Capture the cell that displays the provided text and extract its [x, y] central coordinate. 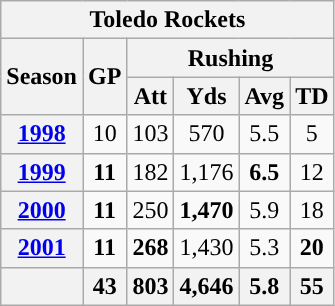
4,646 [206, 286]
20 [312, 248]
570 [206, 134]
TD [312, 96]
Season [42, 77]
5.8 [264, 286]
GP [104, 77]
Avg [264, 96]
18 [312, 210]
Yds [206, 96]
1,430 [206, 248]
2000 [42, 210]
1,470 [206, 210]
5.5 [264, 134]
250 [150, 210]
5.9 [264, 210]
43 [104, 286]
Rushing [230, 58]
6.5 [264, 172]
268 [150, 248]
2001 [42, 248]
5.3 [264, 248]
Toledo Rockets [168, 20]
12 [312, 172]
1999 [42, 172]
5 [312, 134]
1,176 [206, 172]
55 [312, 286]
1998 [42, 134]
10 [104, 134]
103 [150, 134]
Att [150, 96]
182 [150, 172]
803 [150, 286]
